Identify which cell holds the provided text, then report its (X, Y) central coordinate. 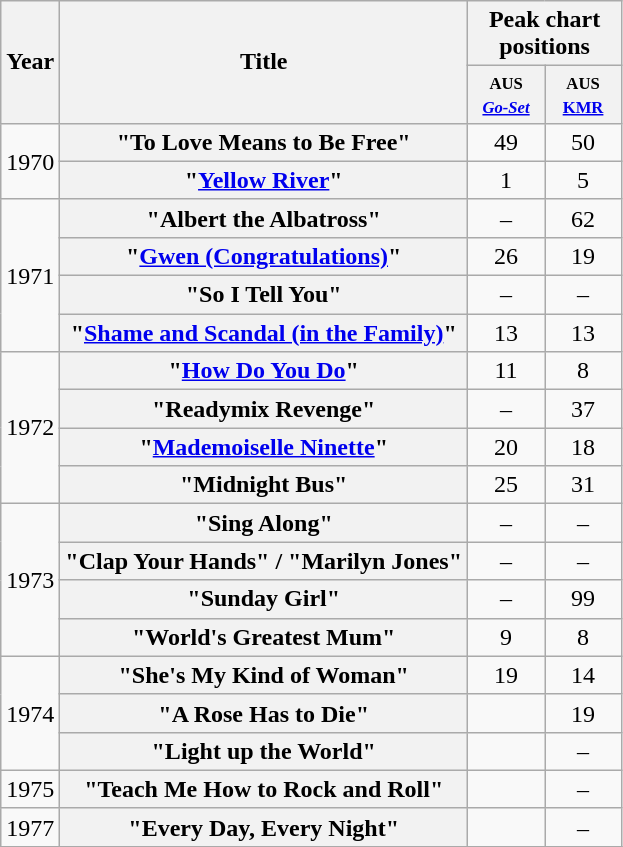
20 (506, 447)
"Yellow River" (264, 180)
"World's Greatest Mum" (264, 637)
5 (584, 180)
"Clap Your Hands" / "Marilyn Jones" (264, 561)
1975 (30, 789)
18 (584, 447)
49 (506, 142)
"How Do You Do" (264, 371)
1972 (30, 428)
1974 (30, 713)
"Light up the World" (264, 751)
1977 (30, 827)
1970 (30, 161)
"She's My Kind of Woman" (264, 675)
31 (584, 485)
Peak chart positions (545, 34)
26 (506, 256)
"Albert the Albatross" (264, 218)
99 (584, 599)
"Gwen (Congratulations)" (264, 256)
1973 (30, 580)
"So I Tell You" (264, 295)
AUSKMR (584, 94)
"Midnight Bus" (264, 485)
"Sing Along" (264, 523)
62 (584, 218)
50 (584, 142)
1971 (30, 275)
"Teach Me How to Rock and Roll" (264, 789)
"Mademoiselle Ninette" (264, 447)
Title (264, 62)
25 (506, 485)
"Sunday Girl" (264, 599)
AUSGo-Set (506, 94)
Year (30, 62)
11 (506, 371)
14 (584, 675)
"Every Day, Every Night" (264, 827)
37 (584, 409)
"A Rose Has to Die" (264, 713)
"To Love Means to Be Free" (264, 142)
9 (506, 637)
"Shame and Scandal (in the Family)" (264, 333)
1 (506, 180)
"Readymix Revenge" (264, 409)
